Scan for the cell matching the given text and deliver its (x, y) coordinate at center. 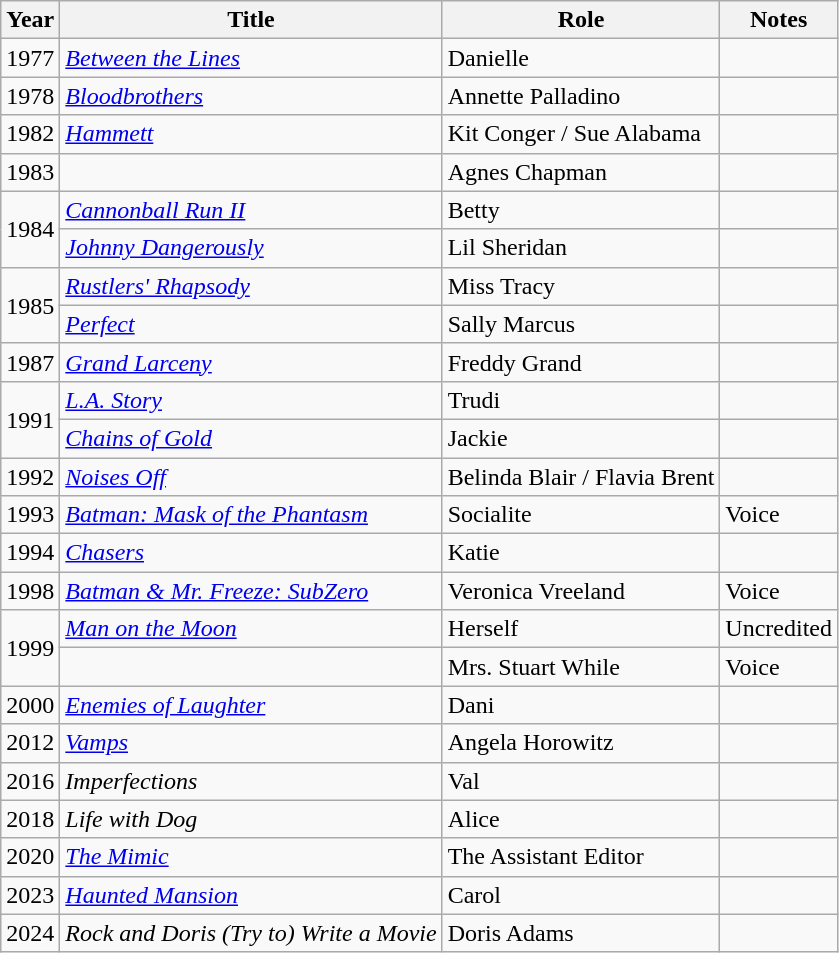
Grand Larceny (251, 362)
Noises Off (251, 477)
Uncredited (779, 629)
Carol (581, 895)
Chains of Gold (251, 438)
1978 (30, 96)
1993 (30, 515)
Kit Conger / Sue Alabama (581, 134)
2024 (30, 933)
Betty (581, 210)
Val (581, 781)
Batman: Mask of the Phantasm (251, 515)
Perfect (251, 324)
Jackie (581, 438)
1987 (30, 362)
Rock and Doris (Try to) Write a Movie (251, 933)
2012 (30, 743)
Trudi (581, 400)
Katie (581, 553)
The Assistant Editor (581, 857)
Life with Dog (251, 819)
Rustlers' Rhapsody (251, 286)
Alice (581, 819)
Belinda Blair / Flavia Brent (581, 477)
Cannonball Run II (251, 210)
Enemies of Laughter (251, 705)
1977 (30, 58)
Dani (581, 705)
Man on the Moon (251, 629)
1999 (30, 648)
Freddy Grand (581, 362)
1983 (30, 172)
Annette Palladino (581, 96)
Haunted Mansion (251, 895)
2000 (30, 705)
Hammett (251, 134)
1998 (30, 591)
Batman & Mr. Freeze: SubZero (251, 591)
1984 (30, 229)
Socialite (581, 515)
Mrs. Stuart While (581, 667)
2018 (30, 819)
Lil Sheridan (581, 248)
Agnes Chapman (581, 172)
Imperfections (251, 781)
Between the Lines (251, 58)
1982 (30, 134)
Veronica Vreeland (581, 591)
Year (30, 20)
2016 (30, 781)
Danielle (581, 58)
1985 (30, 305)
L.A. Story (251, 400)
2023 (30, 895)
The Mimic (251, 857)
Bloodbrothers (251, 96)
Herself (581, 629)
1991 (30, 419)
Title (251, 20)
Role (581, 20)
Chasers (251, 553)
Johnny Dangerously (251, 248)
Sally Marcus (581, 324)
Vamps (251, 743)
Miss Tracy (581, 286)
1992 (30, 477)
2020 (30, 857)
1994 (30, 553)
Notes (779, 20)
Doris Adams (581, 933)
Angela Horowitz (581, 743)
